Provide the (x, y) coordinate of the cell's center where the given text is located.  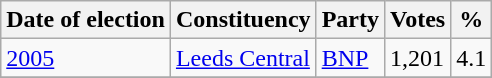
Constituency (243, 20)
% (472, 20)
Votes (418, 20)
Leeds Central (243, 58)
1,201 (418, 58)
4.1 (472, 58)
Date of election (86, 20)
2005 (86, 58)
BNP (350, 58)
Party (350, 20)
